Determine the [X, Y] coordinate at the center of the cell enclosing the given text.  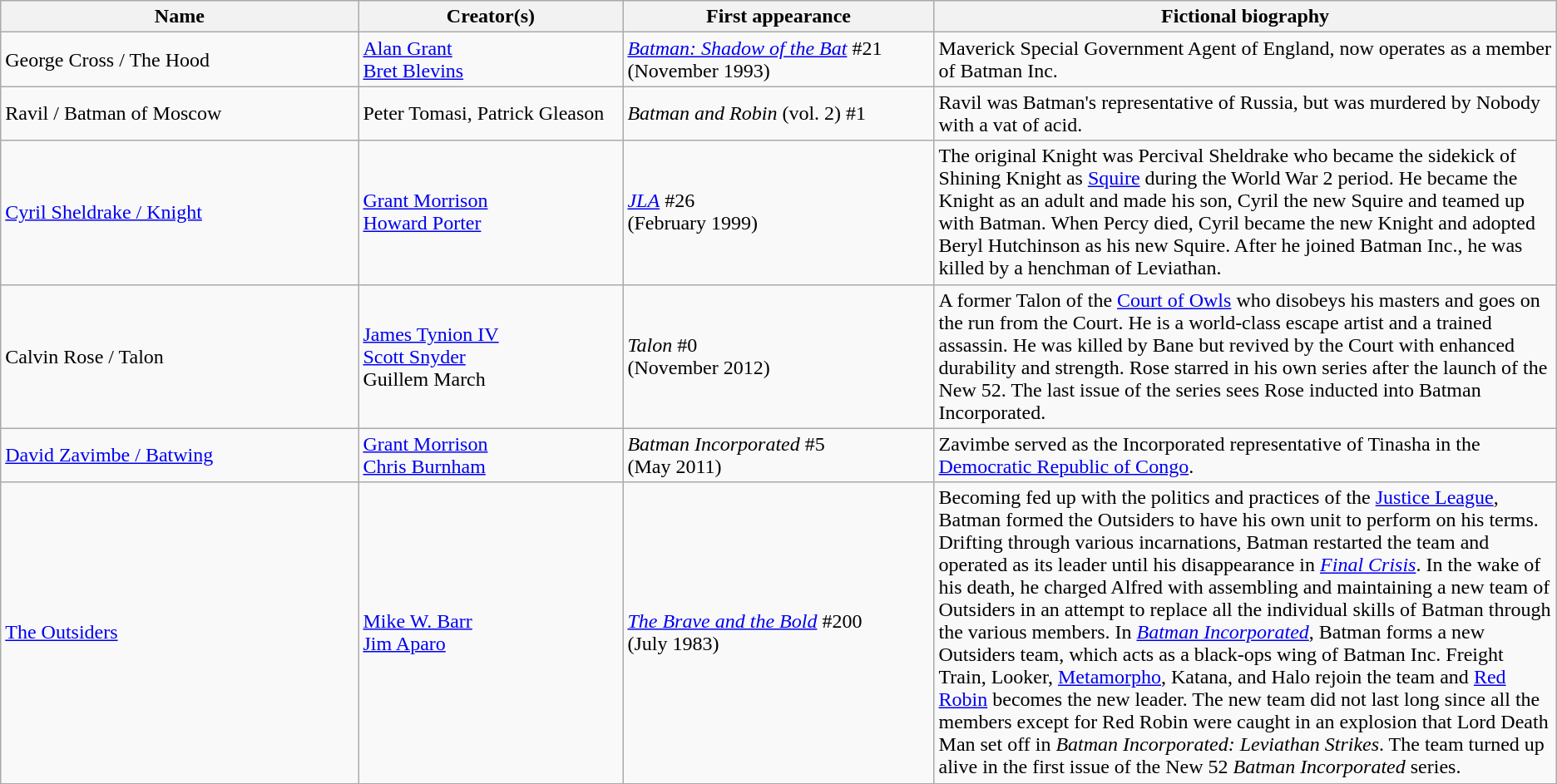
Batman: Shadow of the Bat #21(November 1993) [778, 60]
First appearance [778, 17]
Talon #0 (November 2012) [778, 356]
The Outsiders [180, 633]
Alan GrantBret Blevins [491, 60]
James Tynion IVScott SnyderGuillem March [491, 356]
David Zavimbe / Batwing [180, 456]
George Cross / The Hood [180, 60]
Ravil was Batman's representative of Russia, but was murdered by Nobody with a vat of acid. [1245, 113]
Grant MorrisonHoward Porter [491, 213]
Zavimbe served as the Incorporated representative of Tinasha in the Democratic Republic of Congo. [1245, 456]
Ravil / Batman of Moscow [180, 113]
Calvin Rose / Talon [180, 356]
Batman and Robin (vol. 2) #1 [778, 113]
Grant MorrisonChris Burnham [491, 456]
The Brave and the Bold #200(July 1983) [778, 633]
Name [180, 17]
Maverick Special Government Agent of England, now operates as a member of Batman Inc. [1245, 60]
Batman Incorporated #5(May 2011) [778, 456]
Creator(s) [491, 17]
JLA #26(February 1999) [778, 213]
Fictional biography [1245, 17]
Mike W. BarrJim Aparo [491, 633]
Peter Tomasi, Patrick Gleason [491, 113]
Cyril Sheldrake / Knight [180, 213]
